Provide the (X, Y) coordinate of the cell's center where the given text is located.  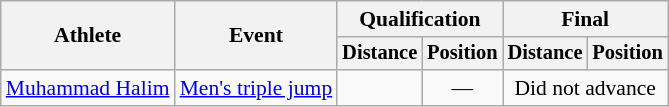
Athlete (88, 36)
— (462, 88)
Qualification (420, 19)
Event (256, 36)
Muhammad Halim (88, 88)
Did not advance (586, 88)
Men's triple jump (256, 88)
Final (586, 19)
